From the cell containing the given text, extract its center point as [x, y] coordinate. 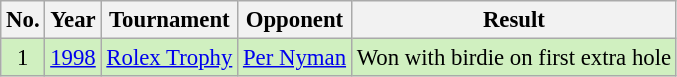
Rolex Trophy [170, 58]
Per Nyman [295, 58]
Won with birdie on first extra hole [514, 58]
No. [23, 20]
1998 [73, 58]
Tournament [170, 20]
Opponent [295, 20]
Year [73, 20]
1 [23, 58]
Result [514, 20]
